Extract the (x, y) coordinate from the center of the cell holding the provided text.  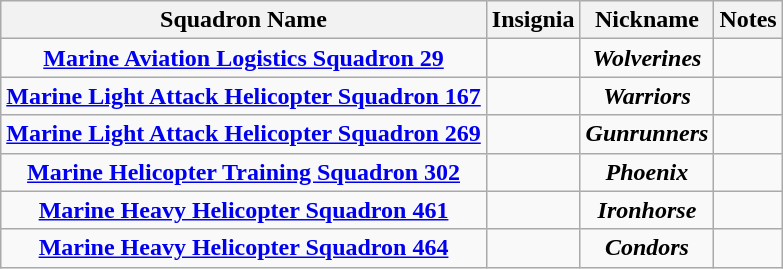
Marine Heavy Helicopter Squadron 464 (244, 248)
Marine Helicopter Training Squadron 302 (244, 172)
Marine Light Attack Helicopter Squadron 269 (244, 134)
Marine Heavy Helicopter Squadron 461 (244, 210)
Ironhorse (647, 210)
Condors (647, 248)
Notes (748, 20)
Marine Aviation Logistics Squadron 29 (244, 58)
Phoenix (647, 172)
Nickname (647, 20)
Warriors (647, 96)
Wolverines (647, 58)
Squadron Name (244, 20)
Gunrunners (647, 134)
Marine Light Attack Helicopter Squadron 167 (244, 96)
Insignia (533, 20)
